Detect which cell encompasses the target text, then output its (X, Y) center coordinate. 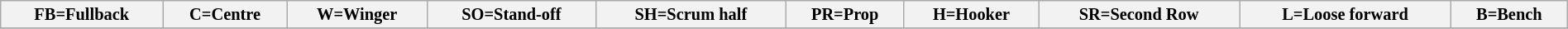
H=Hooker (971, 14)
SO=Stand-off (511, 14)
FB=Fullback (82, 14)
B=Bench (1508, 14)
L=Loose forward (1346, 14)
SR=Second Row (1140, 14)
C=Centre (225, 14)
SH=Scrum half (691, 14)
W=Winger (357, 14)
PR=Prop (845, 14)
